Capture the cell that displays the provided text and extract its (x, y) central coordinate. 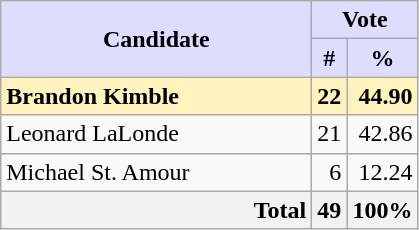
Candidate (156, 39)
Michael St. Amour (156, 172)
Leonard LaLonde (156, 134)
% (382, 58)
Brandon Kimble (156, 96)
100% (382, 210)
42.86 (382, 134)
12.24 (382, 172)
21 (330, 134)
# (330, 58)
49 (330, 210)
6 (330, 172)
44.90 (382, 96)
22 (330, 96)
Vote (365, 20)
Total (156, 210)
